Capture the cell that displays the provided text and extract its [X, Y] central coordinate. 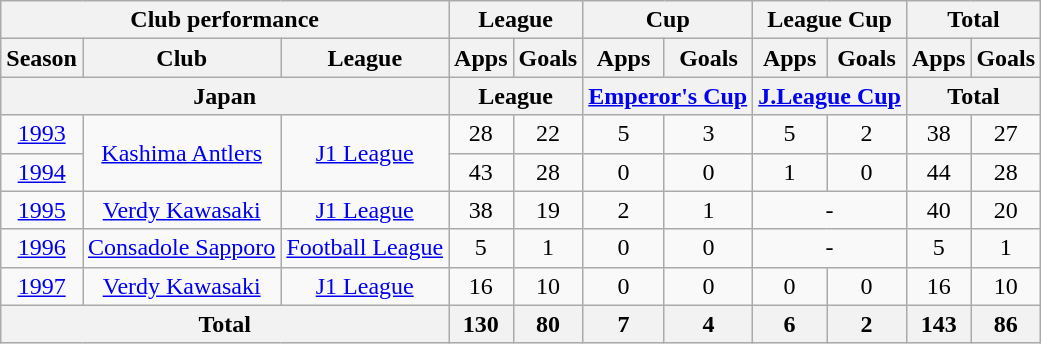
1996 [42, 248]
19 [548, 210]
44 [938, 172]
League Cup [830, 20]
Consadole Sapporo [181, 248]
Club [181, 58]
Season [42, 58]
3 [708, 134]
Emperor's Cup [668, 96]
Club performance [225, 20]
1994 [42, 172]
40 [938, 210]
Cup [668, 20]
143 [938, 324]
43 [481, 172]
Football League [365, 248]
27 [1006, 134]
4 [708, 324]
6 [790, 324]
7 [624, 324]
1997 [42, 286]
Japan [225, 96]
80 [548, 324]
1993 [42, 134]
86 [1006, 324]
Kashima Antlers [181, 153]
130 [481, 324]
1995 [42, 210]
20 [1006, 210]
22 [548, 134]
J.League Cup [830, 96]
